Pinpoint the cell where the given text exists, returning its (X, Y) midpoint coordinate. 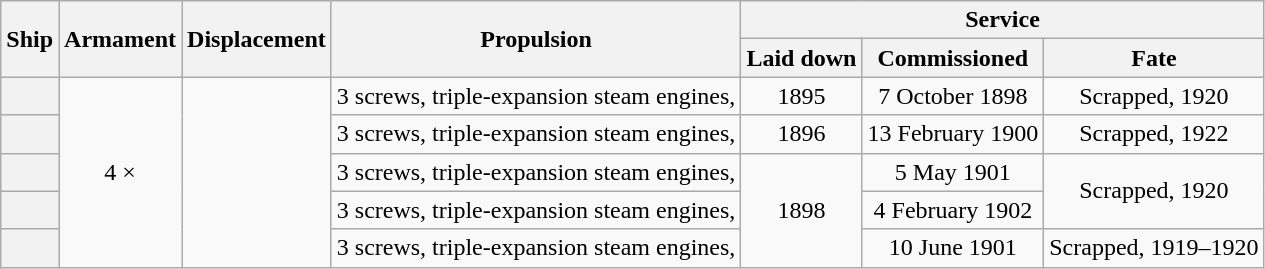
13 February 1900 (953, 134)
10 June 1901 (953, 248)
Scrapped, 1919–1920 (1154, 248)
1898 (802, 210)
Propulsion (536, 39)
4 February 1902 (953, 210)
7 October 1898 (953, 96)
Fate (1154, 58)
Laid down (802, 58)
5 May 1901 (953, 172)
1895 (802, 96)
4 × (120, 172)
Service (1002, 20)
Ship (30, 39)
Scrapped, 1922 (1154, 134)
Commissioned (953, 58)
Displacement (257, 39)
Armament (120, 39)
1896 (802, 134)
